Extract the (X, Y) coordinate from the center of the cell holding the provided text.  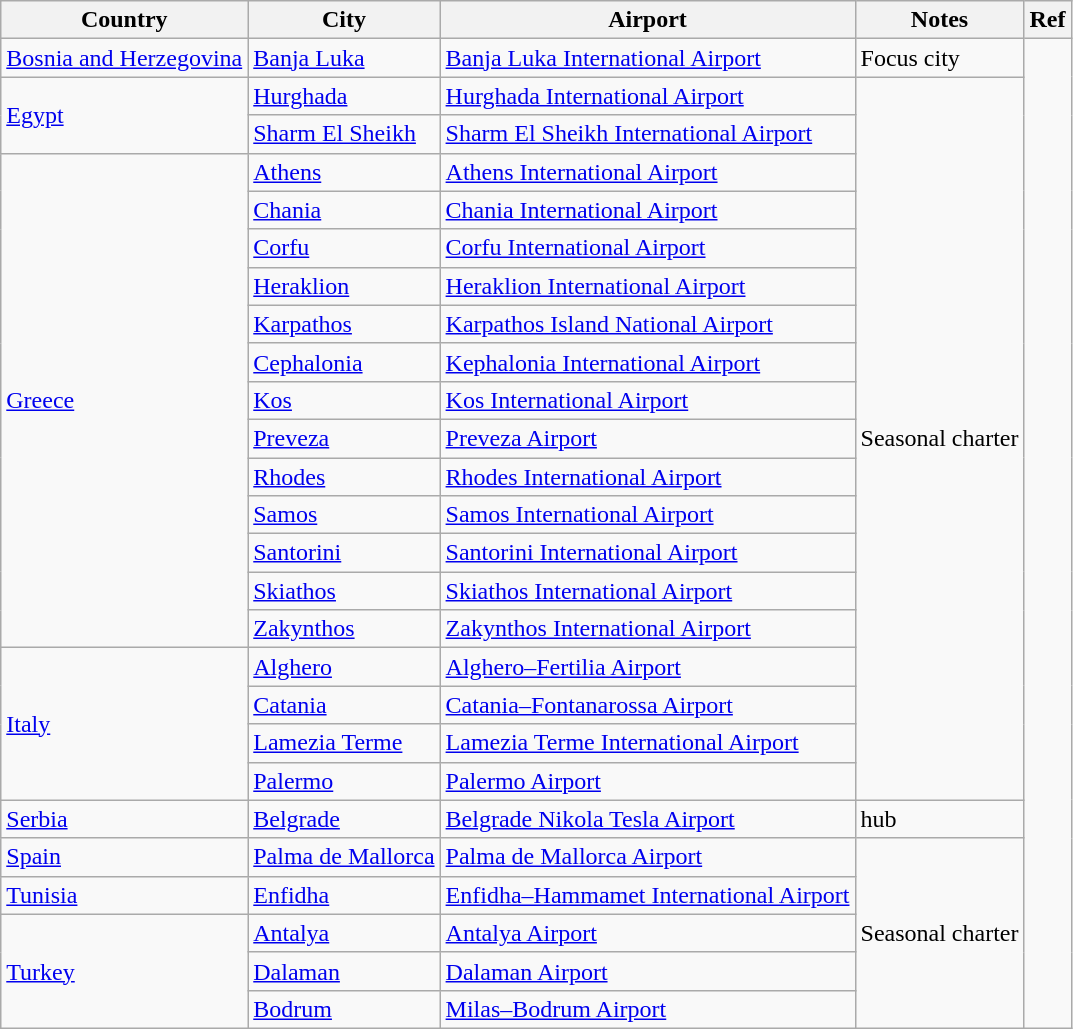
Samos (344, 515)
Ref (1048, 20)
Lamezia Terme International Airport (648, 743)
Antalya Airport (648, 933)
Dalaman Airport (648, 971)
Belgrade Nikola Tesla Airport (648, 819)
Preveza Airport (648, 438)
Bosnia and Herzegovina (124, 58)
Kos International Airport (648, 400)
Dalaman (344, 971)
Enfidha (344, 895)
Alghero (344, 667)
Zakynthos (344, 629)
Palermo (344, 781)
Zakynthos International Airport (648, 629)
Santorini International Airport (648, 553)
Turkey (124, 971)
Banja Luka International Airport (648, 58)
Rhodes (344, 477)
Catania–Fontanarossa Airport (648, 705)
Italy (124, 724)
Skiathos International Airport (648, 591)
Belgrade (344, 819)
Country (124, 20)
Hurghada (344, 96)
Heraklion (344, 286)
Focus city (940, 58)
Heraklion International Airport (648, 286)
Palma de Mallorca Airport (648, 857)
Enfidha–Hammamet International Airport (648, 895)
Spain (124, 857)
Rhodes International Airport (648, 477)
Athens (344, 172)
Egypt (124, 115)
Kos (344, 400)
Sharm El Sheikh International Airport (648, 134)
Corfu International Airport (648, 248)
Chania (344, 210)
Palermo Airport (648, 781)
Hurghada International Airport (648, 96)
hub (940, 819)
Banja Luka (344, 58)
Athens International Airport (648, 172)
Bodrum (344, 1009)
City (344, 20)
Preveza (344, 438)
Catania (344, 705)
Corfu (344, 248)
Airport (648, 20)
Antalya (344, 933)
Kephalonia International Airport (648, 362)
Serbia (124, 819)
Karpathos (344, 324)
Alghero–Fertilia Airport (648, 667)
Skiathos (344, 591)
Milas–Bodrum Airport (648, 1009)
Chania International Airport (648, 210)
Samos International Airport (648, 515)
Greece (124, 400)
Notes (940, 20)
Karpathos Island National Airport (648, 324)
Lamezia Terme (344, 743)
Tunisia (124, 895)
Sharm El Sheikh (344, 134)
Palma de Mallorca (344, 857)
Santorini (344, 553)
Cephalonia (344, 362)
